Provide the [x, y] coordinate of the cell's center where the given text is located.  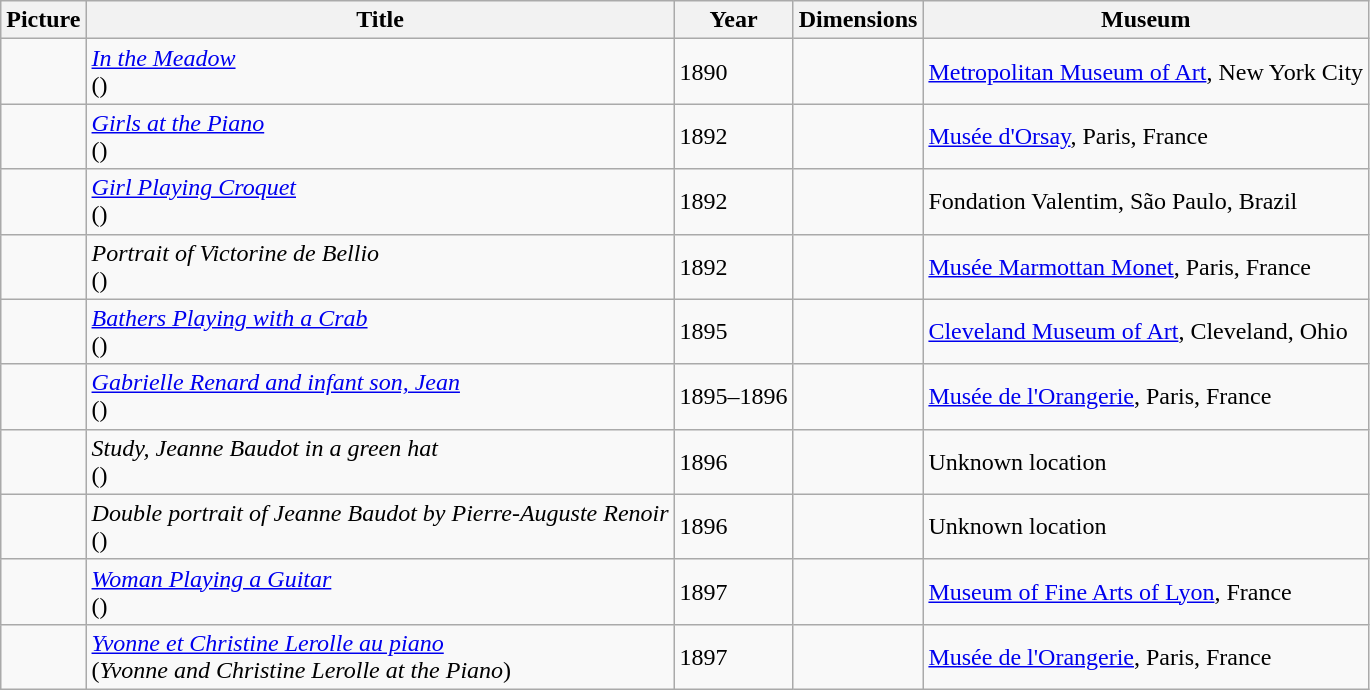
Woman Playing a Guitar() [380, 592]
Dimensions [858, 20]
In the Meadow() [380, 72]
Yvonne et Christine Lerolle au piano(Yvonne and Christine Lerolle at the Piano) [380, 656]
Musée Marmottan Monet, Paris, France [1146, 266]
1895 [734, 332]
Title [380, 20]
Cleveland Museum of Art, Cleveland, Ohio [1146, 332]
Bathers Playing with a Crab() [380, 332]
Double portrait of Jeanne Baudot by Pierre-Auguste Renoir() [380, 526]
Museum of Fine Arts of Lyon, France [1146, 592]
Metropolitan Museum of Art, New York City [1146, 72]
Gabrielle Renard and infant son, Jean() [380, 396]
Fondation Valentim, São Paulo, Brazil [1146, 202]
Musée d'Orsay, Paris, France [1146, 136]
Picture [44, 20]
1890 [734, 72]
Girl Playing Croquet() [380, 202]
Girls at the Piano() [380, 136]
Study, Jeanne Baudot in a green hat() [380, 462]
1895–1896 [734, 396]
Year [734, 20]
Museum [1146, 20]
Portrait of Victorine de Bellio () [380, 266]
